Identify which cell holds the provided text, then report its (x, y) central coordinate. 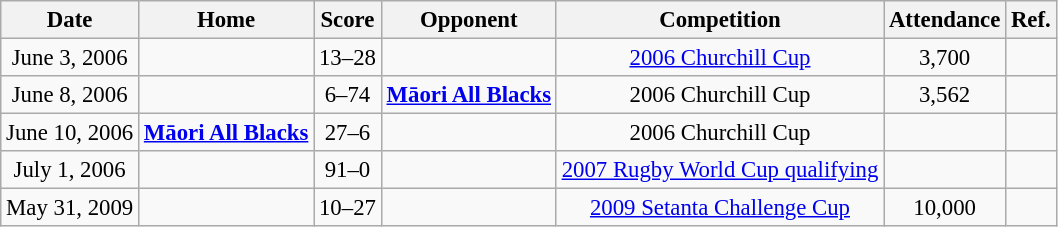
2007 Rugby World Cup qualifying (720, 170)
6–74 (348, 95)
13–28 (348, 58)
3,700 (945, 58)
10–27 (348, 208)
3,562 (945, 95)
27–6 (348, 133)
June 10, 2006 (70, 133)
10,000 (945, 208)
Competition (720, 20)
Ref. (1031, 20)
May 31, 2009 (70, 208)
91–0 (348, 170)
Opponent (468, 20)
June 8, 2006 (70, 95)
June 3, 2006 (70, 58)
Home (226, 20)
Attendance (945, 20)
2009 Setanta Challenge Cup (720, 208)
Date (70, 20)
July 1, 2006 (70, 170)
Score (348, 20)
